Locate the cell with the specified text and output its [X, Y] center coordinate. 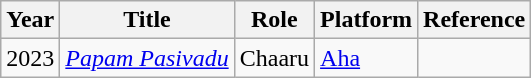
Chaaru [274, 58]
2023 [30, 58]
Reference [474, 20]
Platform [366, 20]
Role [274, 20]
Year [30, 20]
Papam Pasivadu [147, 58]
Aha [366, 58]
Title [147, 20]
